Extract the (x, y) coordinate from the center of the cell holding the provided text.  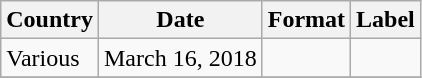
Various (50, 58)
Date (180, 20)
Label (386, 20)
March 16, 2018 (180, 58)
Country (50, 20)
Format (306, 20)
